Pinpoint the cell where the given text exists, returning its (x, y) midpoint coordinate. 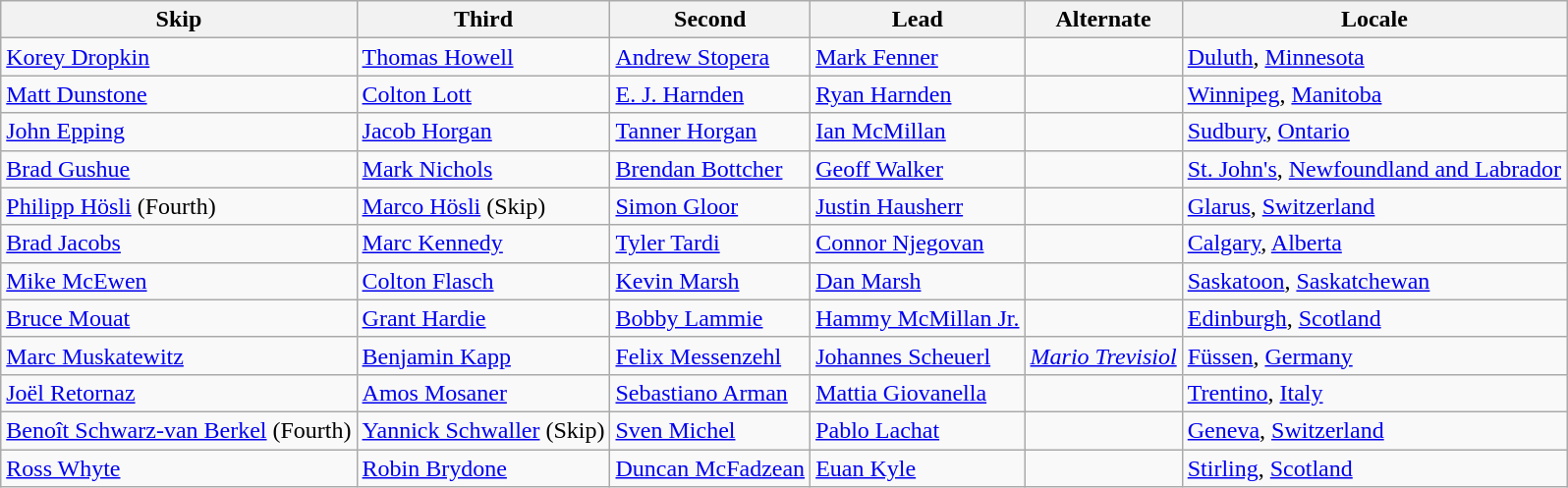
St. John's, Newfoundland and Labrador (1373, 169)
Hammy McMillan Jr. (918, 318)
Lead (918, 20)
Marc Kennedy (483, 244)
Geoff Walker (918, 169)
Amos Mosaner (483, 393)
Thomas Howell (483, 57)
Pablo Lachat (918, 430)
Jacob Horgan (483, 132)
Korey Dropkin (179, 57)
Colton Lott (483, 94)
John Epping (179, 132)
Locale (1373, 20)
Duncan McFadzean (710, 468)
Sudbury, Ontario (1373, 132)
Dan Marsh (918, 281)
Mark Fenner (918, 57)
E. J. Harnden (710, 94)
Johannes Scheuerl (918, 355)
Duluth, Minnesota (1373, 57)
Ian McMillan (918, 132)
Marc Muskatewitz (179, 355)
Marco Hösli (Skip) (483, 206)
Winnipeg, Manitoba (1373, 94)
Euan Kyle (918, 468)
Benoît Schwarz-van Berkel (Fourth) (179, 430)
Edinburgh, Scotland (1373, 318)
Bruce Mouat (179, 318)
Second (710, 20)
Alternate (1103, 20)
Brendan Bottcher (710, 169)
Justin Hausherr (918, 206)
Mike McEwen (179, 281)
Yannick Schwaller (Skip) (483, 430)
Philipp Hösli (Fourth) (179, 206)
Geneva, Switzerland (1373, 430)
Calgary, Alberta (1373, 244)
Third (483, 20)
Tyler Tardi (710, 244)
Joël Retornaz (179, 393)
Ross Whyte (179, 468)
Stirling, Scotland (1373, 468)
Grant Hardie (483, 318)
Mattia Giovanella (918, 393)
Brad Gushue (179, 169)
Sven Michel (710, 430)
Sebastiano Arman (710, 393)
Connor Njegovan (918, 244)
Andrew Stopera (710, 57)
Trentino, Italy (1373, 393)
Felix Messenzehl (710, 355)
Mark Nichols (483, 169)
Kevin Marsh (710, 281)
Saskatoon, Saskatchewan (1373, 281)
Bobby Lammie (710, 318)
Matt Dunstone (179, 94)
Colton Flasch (483, 281)
Benjamin Kapp (483, 355)
Ryan Harnden (918, 94)
Simon Gloor (710, 206)
Brad Jacobs (179, 244)
Füssen, Germany (1373, 355)
Robin Brydone (483, 468)
Skip (179, 20)
Glarus, Switzerland (1373, 206)
Mario Trevisiol (1103, 355)
Tanner Horgan (710, 132)
